Locate the cell with the specified text and output its [x, y] center coordinate. 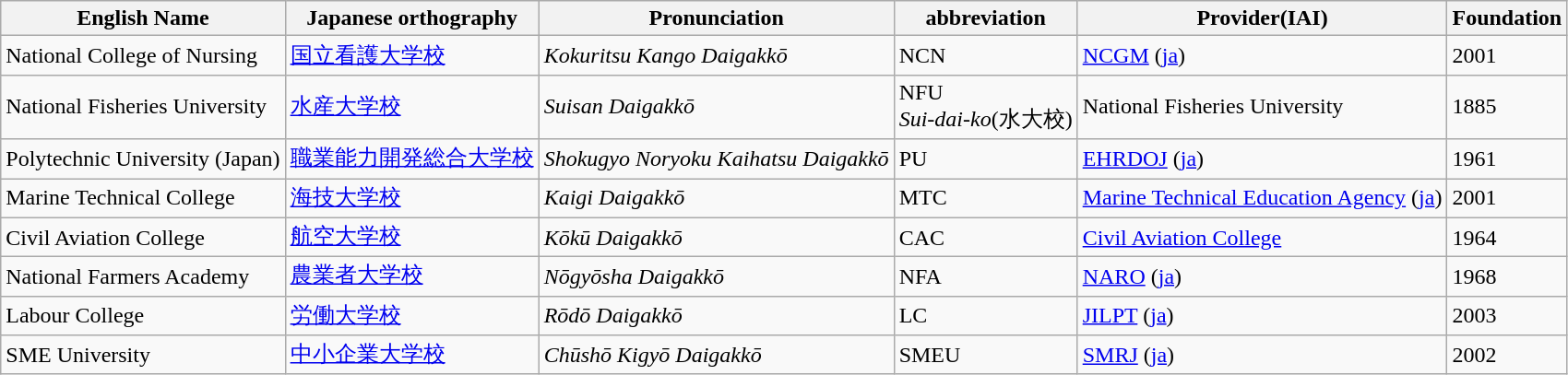
水産大学校 [411, 107]
2003 [1507, 315]
SME University [143, 356]
EHRDOJ (ja) [1262, 158]
Suisan Daigakkō [716, 107]
1961 [1507, 158]
Chūshō Kigyō Daigakkō [716, 356]
NFA [985, 276]
NCGM (ja) [1262, 55]
MTC [985, 199]
1885 [1507, 107]
Foundation [1507, 18]
Nōgyōsha Daigakkō [716, 276]
LC [985, 315]
National Farmers Academy [143, 276]
農業者大学校 [411, 276]
Japanese orthography [411, 18]
Rōdō Daigakkō [716, 315]
Pronunciation [716, 18]
JILPT (ja) [1262, 315]
SMRJ (ja) [1262, 356]
1964 [1507, 238]
NFUSui-dai-ko(水大校) [985, 107]
労働大学校 [411, 315]
NARO (ja) [1262, 276]
Labour College [143, 315]
Provider(IAI) [1262, 18]
Marine Technical Education Agency (ja) [1262, 199]
CAC [985, 238]
Polytechnic University (Japan) [143, 158]
中小企業大学校 [411, 356]
National College of Nursing [143, 55]
Kaigi Daigakkō [716, 199]
English Name [143, 18]
Marine Technical College [143, 199]
国立看護大学校 [411, 55]
航空大学校 [411, 238]
2002 [1507, 356]
abbreviation [985, 18]
PU [985, 158]
Kōkū Daigakkō [716, 238]
海技大学校 [411, 199]
NCN [985, 55]
職業能力開発総合大学校 [411, 158]
Shokugyo Noryoku Kaihatsu Daigakkō [716, 158]
Kokuritsu Kango Daigakkō [716, 55]
1968 [1507, 276]
SMEU [985, 356]
